Scan for the cell matching the given text and deliver its [X, Y] coordinate at center. 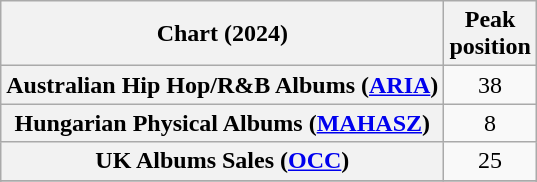
8 [490, 123]
25 [490, 161]
Chart (2024) [222, 34]
Peakposition [490, 34]
Hungarian Physical Albums (MAHASZ) [222, 123]
38 [490, 85]
UK Albums Sales (OCC) [222, 161]
Australian Hip Hop/R&B Albums (ARIA) [222, 85]
